Pinpoint the cell where the given text exists, returning its (X, Y) midpoint coordinate. 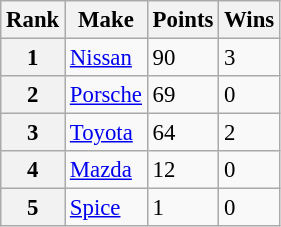
Toyota (106, 133)
5 (33, 208)
Mazda (106, 170)
Make (106, 20)
Points (182, 20)
Porsche (106, 95)
Nissan (106, 58)
Rank (33, 20)
12 (182, 170)
4 (33, 170)
69 (182, 95)
Spice (106, 208)
Wins (250, 20)
64 (182, 133)
90 (182, 58)
